Extract the (X, Y) coordinate from the center of the cell holding the provided text.  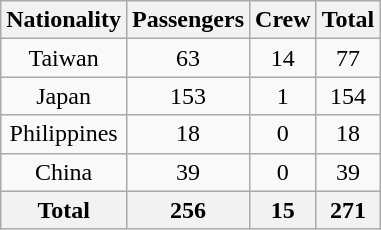
153 (188, 96)
1 (284, 96)
77 (348, 58)
Crew (284, 20)
Passengers (188, 20)
63 (188, 58)
Japan (64, 96)
Taiwan (64, 58)
271 (348, 210)
China (64, 172)
15 (284, 210)
154 (348, 96)
Nationality (64, 20)
256 (188, 210)
Philippines (64, 134)
14 (284, 58)
